Find where the given text appears and provide that cell's center as (x, y) coordinate. 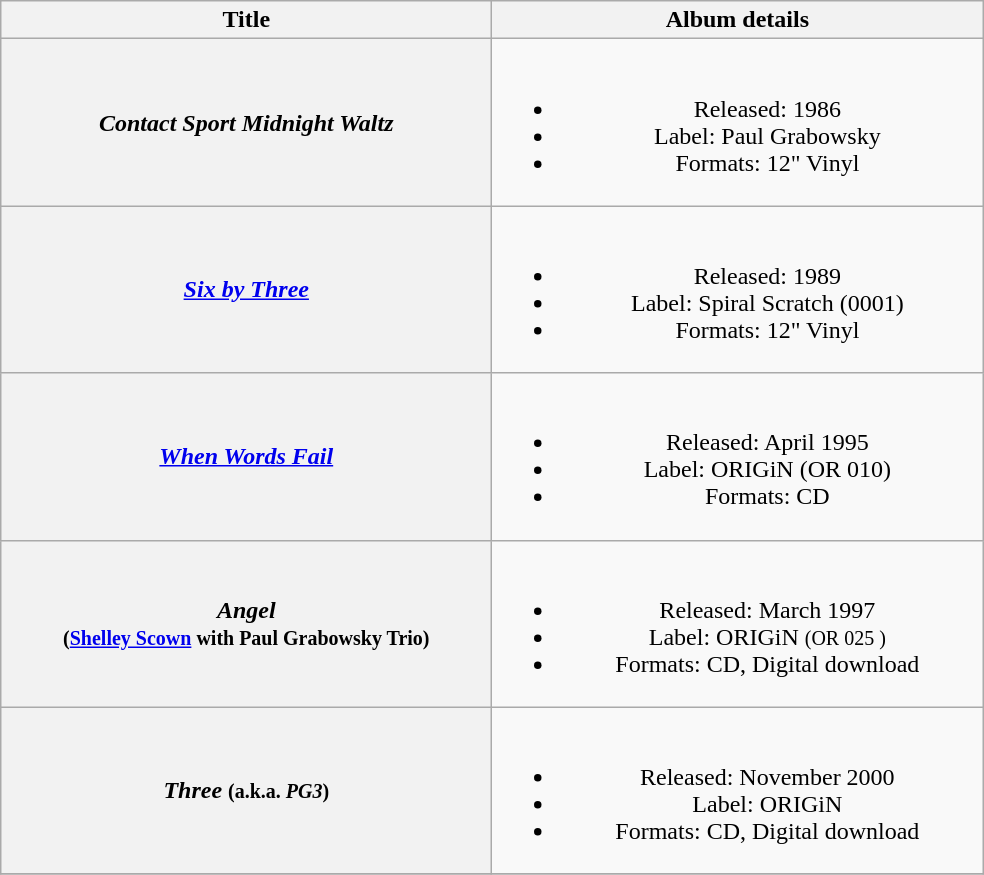
Released: April 1995 Label: ORIGiN (OR 010)Formats: CD (738, 456)
Six by Three (246, 290)
Released: November 2000 Label: ORIGiNFormats: CD, Digital download (738, 790)
Three (a.k.a. PG3) (246, 790)
Released: 1989Label: Spiral Scratch (0001)Formats: 12" Vinyl (738, 290)
When Words Fail (246, 456)
Released: 1986Label: Paul GrabowskyFormats: 12" Vinyl (738, 122)
Angel (Shelley Scown with Paul Grabowsky Trio) (246, 624)
Title (246, 20)
Released: March 1997Label: ORIGiN (OR 025 )Formats: CD, Digital download (738, 624)
Album details (738, 20)
Contact Sport Midnight Waltz (246, 122)
